Extract the (x, y) coordinate from the center of the cell holding the provided text.  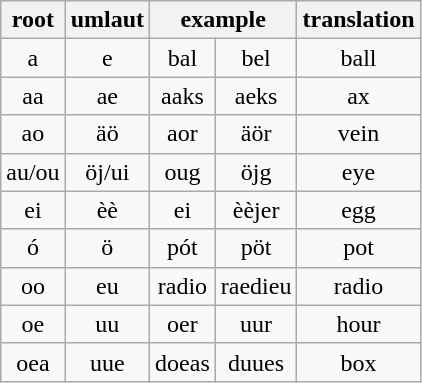
uur (256, 324)
aaks (183, 96)
ax (358, 96)
pót (183, 248)
aa (33, 96)
eye (358, 172)
eu (107, 286)
äö (107, 134)
egg (358, 210)
example (224, 20)
aor (183, 134)
e (107, 58)
äör (256, 134)
öj/ui (107, 172)
èèjer (256, 210)
translation (358, 20)
pot (358, 248)
bel (256, 58)
uu (107, 324)
oer (183, 324)
root (33, 20)
pöt (256, 248)
aeks (256, 96)
öjg (256, 172)
oo (33, 286)
èè (107, 210)
bal (183, 58)
ae (107, 96)
duues (256, 362)
raedieu (256, 286)
ball (358, 58)
doeas (183, 362)
uue (107, 362)
au/ou (33, 172)
vein (358, 134)
oe (33, 324)
ao (33, 134)
oea (33, 362)
ó (33, 248)
hour (358, 324)
umlaut (107, 20)
ö (107, 248)
box (358, 362)
oug (183, 172)
a (33, 58)
